Detect which cell encompasses the target text, then output its (X, Y) center coordinate. 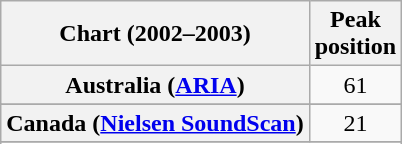
Canada (Nielsen SoundScan) (155, 123)
Peakposition (355, 34)
61 (355, 85)
21 (355, 123)
Australia (ARIA) (155, 85)
Chart (2002–2003) (155, 34)
